Extract the [x, y] coordinate from the center of the cell holding the provided text.  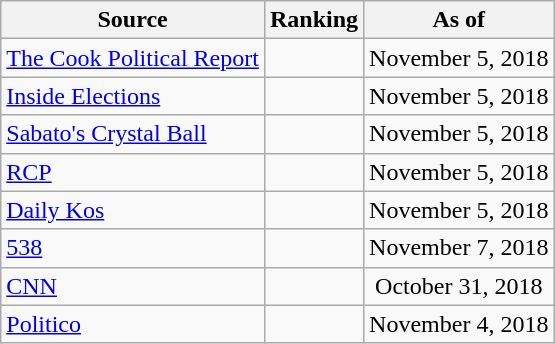
Source [133, 20]
Daily Kos [133, 210]
Sabato's Crystal Ball [133, 134]
The Cook Political Report [133, 58]
October 31, 2018 [459, 286]
CNN [133, 286]
November 4, 2018 [459, 324]
As of [459, 20]
Ranking [314, 20]
November 7, 2018 [459, 248]
RCP [133, 172]
Inside Elections [133, 96]
Politico [133, 324]
538 [133, 248]
